Detect which cell encompasses the target text, then output its (x, y) center coordinate. 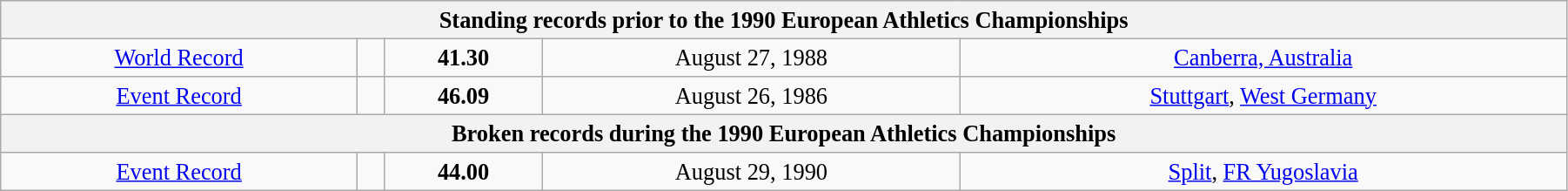
Broken records during the 1990 European Athletics Championships (784, 133)
August 27, 1988 (752, 58)
Split, FR Yugoslavia (1263, 172)
44.00 (463, 172)
Stuttgart, West Germany (1263, 95)
41.30 (463, 58)
August 29, 1990 (752, 172)
Canberra, Australia (1263, 58)
World Record (179, 58)
Standing records prior to the 1990 European Athletics Championships (784, 19)
August 26, 1986 (752, 95)
46.09 (463, 95)
